Provide the (x, y) coordinate of the cell's center where the given text is located.  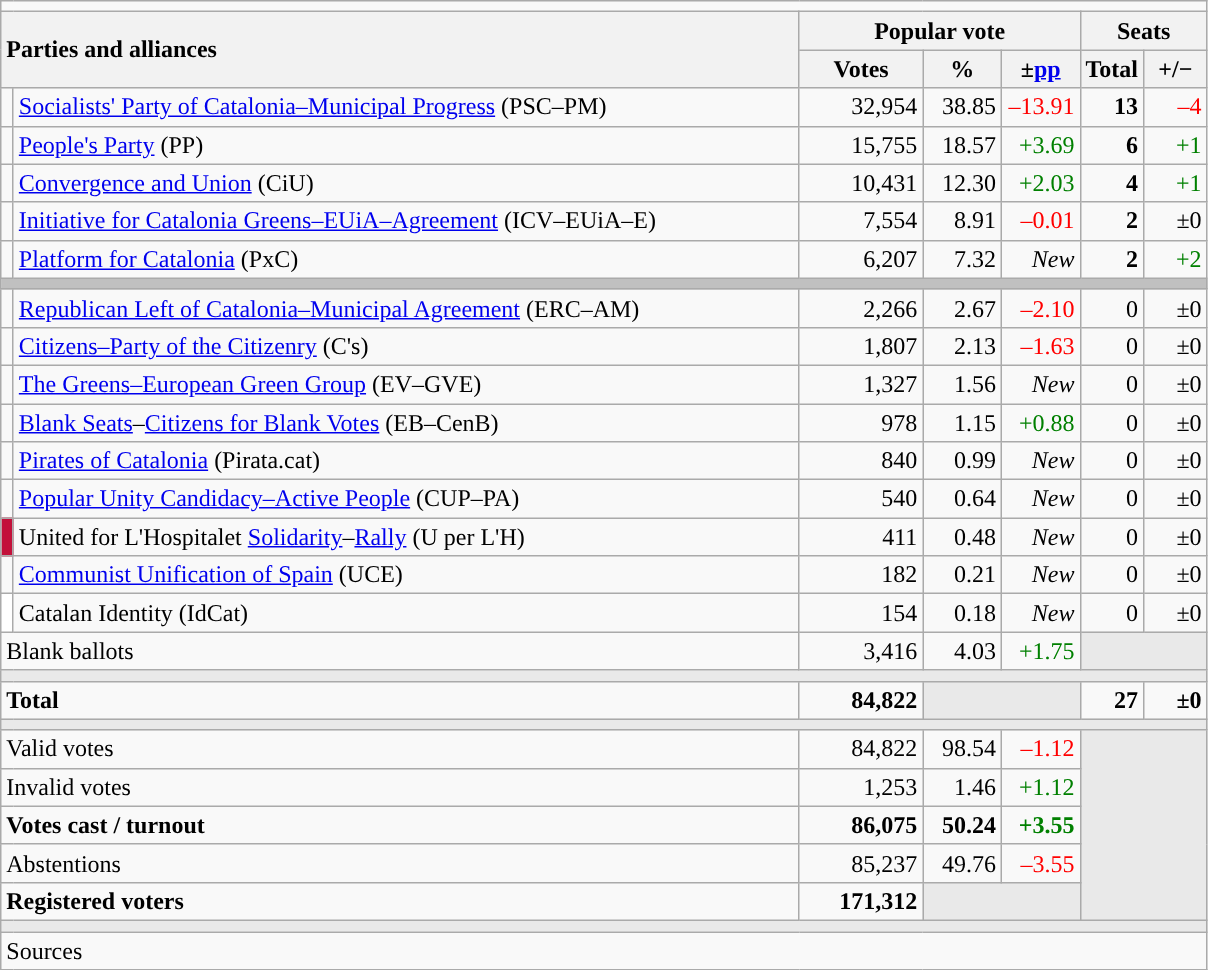
Popular vote (940, 31)
2.13 (962, 346)
13 (1112, 107)
Valid votes (400, 749)
0.18 (962, 613)
Parties and alliances (400, 50)
Socialists' Party of Catalonia–Municipal Progress (PSC–PM) (406, 107)
15,755 (861, 145)
10,431 (861, 183)
–1.12 (1040, 749)
Catalan Identity (IdCat) (406, 613)
27 (1112, 700)
Seats (1144, 31)
±pp (1040, 69)
171,312 (861, 901)
Initiative for Catalonia Greens–EUiA–Agreement (ICV–EUiA–E) (406, 221)
978 (861, 423)
6 (1112, 145)
+3.69 (1040, 145)
1.15 (962, 423)
+0.88 (1040, 423)
7,554 (861, 221)
–1.63 (1040, 346)
Abstentions (400, 863)
+/− (1176, 69)
49.76 (962, 863)
2,266 (861, 308)
United for L'Hospitalet Solidarity–Rally (U per L'H) (406, 537)
Pirates of Catalonia (Pirata.cat) (406, 461)
86,075 (861, 825)
0.21 (962, 575)
2.67 (962, 308)
12.30 (962, 183)
540 (861, 499)
Registered voters (400, 901)
0.48 (962, 537)
Blank ballots (400, 651)
182 (861, 575)
411 (861, 537)
Communist Unification of Spain (UCE) (406, 575)
Platform for Catalonia (PxC) (406, 259)
1,253 (861, 787)
1.46 (962, 787)
+1.12 (1040, 787)
85,237 (861, 863)
–3.55 (1040, 863)
+3.55 (1040, 825)
Republican Left of Catalonia–Municipal Agreement (ERC–AM) (406, 308)
Citizens–Party of the Citizenry (C's) (406, 346)
3,416 (861, 651)
840 (861, 461)
Invalid votes (400, 787)
0.64 (962, 499)
7.32 (962, 259)
+1.75 (1040, 651)
4.03 (962, 651)
18.57 (962, 145)
–0.01 (1040, 221)
154 (861, 613)
98.54 (962, 749)
6,207 (861, 259)
Popular Unity Candidacy–Active People (CUP–PA) (406, 499)
Sources (604, 951)
The Greens–European Green Group (EV–GVE) (406, 384)
0.99 (962, 461)
–13.91 (1040, 107)
32,954 (861, 107)
+2.03 (1040, 183)
50.24 (962, 825)
4 (1112, 183)
Convergence and Union (CiU) (406, 183)
Votes cast / turnout (400, 825)
People's Party (PP) (406, 145)
1,327 (861, 384)
–2.10 (1040, 308)
–4 (1176, 107)
Blank Seats–Citizens for Blank Votes (EB–CenB) (406, 423)
% (962, 69)
8.91 (962, 221)
1.56 (962, 384)
+2 (1176, 259)
38.85 (962, 107)
1,807 (861, 346)
Votes (861, 69)
